Pinpoint the cell where the given text exists, returning its (x, y) midpoint coordinate. 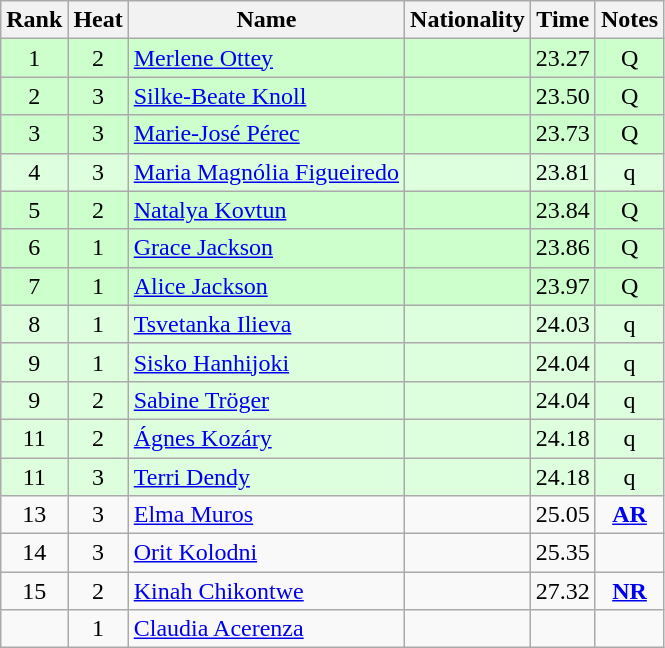
Orit Kolodni (266, 553)
23.27 (562, 58)
23.73 (562, 134)
23.81 (562, 172)
7 (34, 286)
14 (34, 553)
NR (629, 591)
Sisko Hanhijoki (266, 362)
24.03 (562, 324)
15 (34, 591)
Notes (629, 20)
Terri Dendy (266, 477)
Time (562, 20)
Silke-Beate Knoll (266, 96)
Maria Magnólia Figueiredo (266, 172)
Sabine Tröger (266, 400)
Elma Muros (266, 515)
25.05 (562, 515)
4 (34, 172)
Natalya Kovtun (266, 210)
Nationality (468, 20)
Grace Jackson (266, 248)
27.32 (562, 591)
Rank (34, 20)
Marie-José Pérec (266, 134)
Ágnes Kozáry (266, 438)
8 (34, 324)
Merlene Ottey (266, 58)
25.35 (562, 553)
6 (34, 248)
23.84 (562, 210)
23.50 (562, 96)
13 (34, 515)
Heat (98, 20)
Tsvetanka Ilieva (266, 324)
Alice Jackson (266, 286)
Name (266, 20)
23.97 (562, 286)
5 (34, 210)
Claudia Acerenza (266, 629)
23.86 (562, 248)
Kinah Chikontwe (266, 591)
AR (629, 515)
